Locate the cell with the specified text and output its (X, Y) center coordinate. 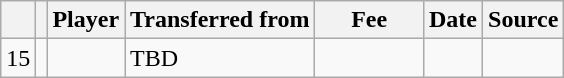
TBD (220, 58)
Transferred from (220, 20)
Player (86, 20)
15 (18, 58)
Date (452, 20)
Source (524, 20)
Fee (370, 20)
